Pinpoint the cell where the given text exists, returning its (x, y) midpoint coordinate. 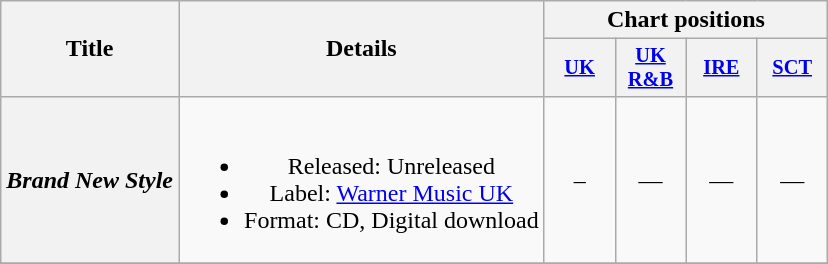
Brand New Style (90, 180)
UKR&B (650, 68)
Details (361, 49)
IRE (722, 68)
– (580, 180)
Chart positions (686, 20)
Released: UnreleasedLabel: Warner Music UKFormat: CD, Digital download (361, 180)
Title (90, 49)
UK (580, 68)
SCT (792, 68)
